Capture the cell that displays the provided text and extract its (X, Y) central coordinate. 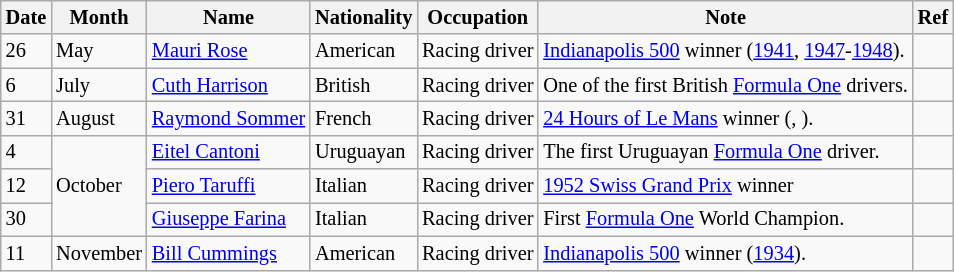
French (364, 118)
October (99, 186)
Month (99, 17)
Giuseppe Farina (228, 219)
Uruguayan (364, 152)
Indianapolis 500 winner (1934). (725, 253)
The first Uruguayan Formula One driver. (725, 152)
First Formula One World Champion. (725, 219)
Note (725, 17)
July (99, 85)
Date (26, 17)
Nationality (364, 17)
30 (26, 219)
British (364, 85)
1952 Swiss Grand Prix winner (725, 186)
May (99, 51)
One of the first British Formula One drivers. (725, 85)
24 Hours of Le Mans winner (, ). (725, 118)
31 (26, 118)
August (99, 118)
Piero Taruffi (228, 186)
26 (26, 51)
Cuth Harrison (228, 85)
Eitel Cantoni (228, 152)
11 (26, 253)
Occupation (478, 17)
Ref (933, 17)
November (99, 253)
Indianapolis 500 winner (1941, 1947-1948). (725, 51)
12 (26, 186)
6 (26, 85)
Bill Cummings (228, 253)
4 (26, 152)
Mauri Rose (228, 51)
Raymond Sommer (228, 118)
Name (228, 17)
